From the cell containing the given text, extract its center point as [x, y] coordinate. 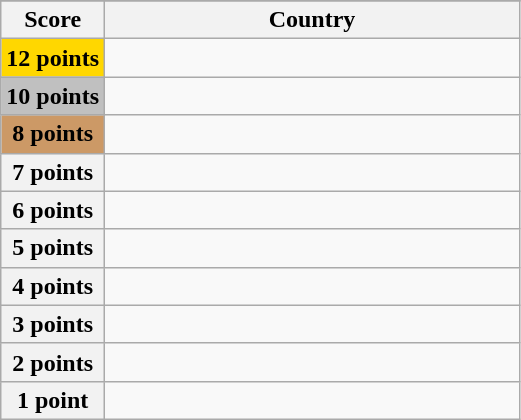
3 points [53, 324]
8 points [53, 134]
7 points [53, 172]
10 points [53, 96]
2 points [53, 362]
Score [53, 20]
1 point [53, 400]
Country [312, 20]
6 points [53, 210]
5 points [53, 248]
4 points [53, 286]
12 points [53, 58]
